Detect which cell encompasses the target text, then output its (x, y) center coordinate. 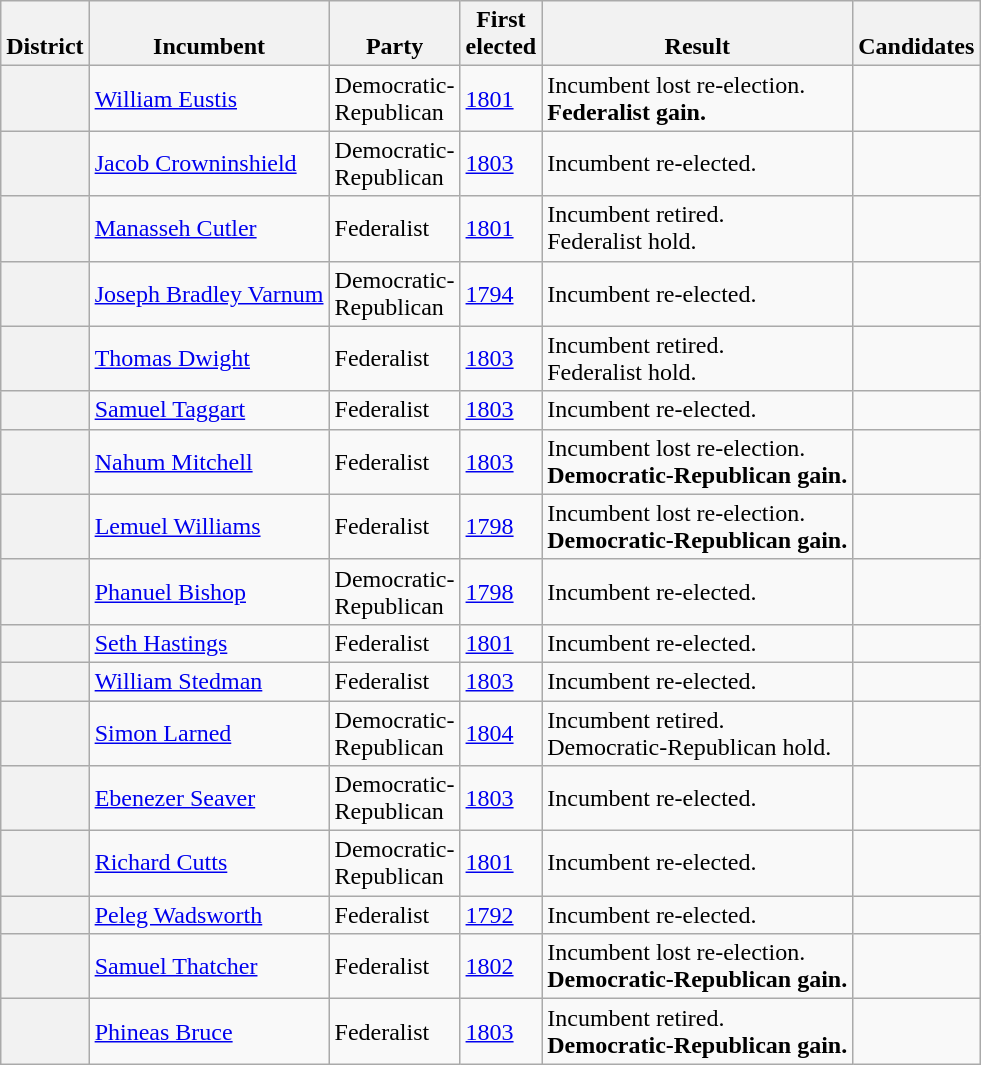
Peleg Wadsworth (209, 915)
Phineas Bruce (209, 1032)
Incumbent retired.Democratic-Republican gain. (698, 1032)
1802 (501, 966)
Firstelected (501, 34)
1794 (501, 294)
Samuel Thatcher (209, 966)
1804 (501, 732)
Seth Hastings (209, 643)
Incumbent retired.Democratic-Republican hold. (698, 732)
William Stedman (209, 681)
William Eustis (209, 98)
Richard Cutts (209, 864)
Incumbent lost re-election.Federalist gain. (698, 98)
1792 (501, 915)
Result (698, 34)
Thomas Dwight (209, 358)
Incumbent (209, 34)
Manasseh Cutler (209, 228)
Candidates (916, 34)
Party (394, 34)
Ebenezer Seaver (209, 798)
Lemuel Williams (209, 526)
Phanuel Bishop (209, 592)
District (45, 34)
Jacob Crowninshield (209, 164)
Samuel Taggart (209, 410)
Joseph Bradley Varnum (209, 294)
Nahum Mitchell (209, 462)
Simon Larned (209, 732)
